Pinpoint the cell where the given text exists, returning its (X, Y) midpoint coordinate. 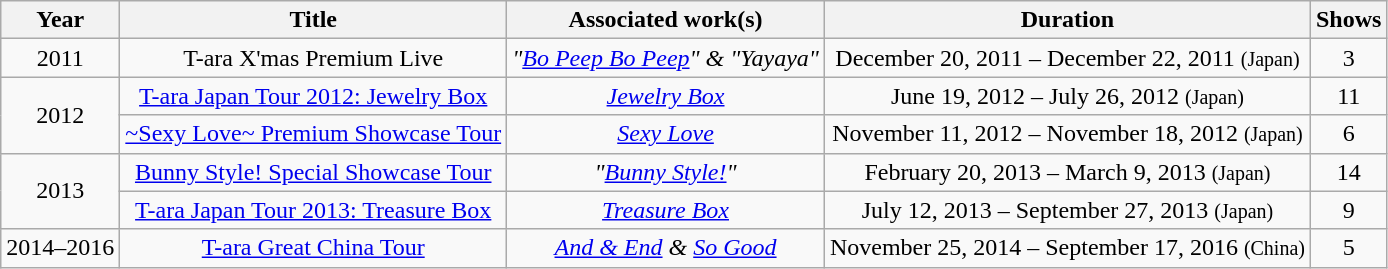
December 20, 2011 – December 22, 2011 (Japan) (1067, 58)
June 19, 2012 – July 26, 2012 (Japan) (1067, 96)
November 11, 2012 – November 18, 2012 (Japan) (1067, 134)
Jewelry Box (666, 96)
November 25, 2014 – September 17, 2016 (China) (1067, 248)
Treasure Box (666, 210)
"Bunny Style!" (666, 172)
T-ara Japan Tour 2013: Treasure Box (314, 210)
2011 (60, 58)
T-ara Japan Tour 2012: Jewelry Box (314, 96)
T-ara X'mas Premium Live (314, 58)
9 (1348, 210)
T-ara Great China Tour (314, 248)
"Bo Peep Bo Peep" & "Yayaya" (666, 58)
14 (1348, 172)
6 (1348, 134)
Duration (1067, 20)
Sexy Love (666, 134)
2013 (60, 191)
Year (60, 20)
11 (1348, 96)
And & End & So Good (666, 248)
Title (314, 20)
2014–2016 (60, 248)
Bunny Style! Special Showcase Tour (314, 172)
Shows (1348, 20)
5 (1348, 248)
~Sexy Love~ Premium Showcase Tour (314, 134)
February 20, 2013 – March 9, 2013 (Japan) (1067, 172)
Associated work(s) (666, 20)
2012 (60, 115)
July 12, 2013 – September 27, 2013 (Japan) (1067, 210)
3 (1348, 58)
